Extract the [x, y] coordinate from the center of the cell holding the provided text.  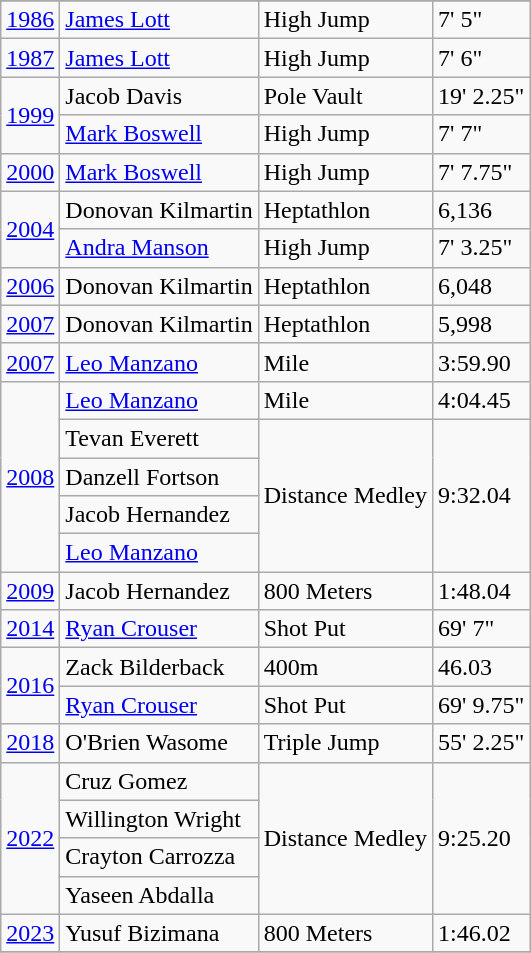
1986 [30, 20]
5,998 [482, 324]
Jacob Davis [159, 96]
Zack Bilderback [159, 667]
7' 3.25" [482, 248]
2023 [30, 933]
Danzell Fortson [159, 477]
Triple Jump [345, 743]
2006 [30, 286]
19' 2.25" [482, 96]
55' 2.25" [482, 743]
Andra Manson [159, 248]
Yusuf Bizimana [159, 933]
Willington Wright [159, 819]
69' 7" [482, 629]
7' 7.75" [482, 172]
2000 [30, 172]
O'Brien Wasome [159, 743]
1:48.04 [482, 591]
1987 [30, 58]
1:46.02 [482, 933]
Tevan Everett [159, 438]
7' 7" [482, 134]
1999 [30, 115]
Yaseen Abdalla [159, 895]
Cruz Gomez [159, 781]
7' 5" [482, 20]
2018 [30, 743]
9:32.04 [482, 495]
2022 [30, 838]
2004 [30, 229]
2008 [30, 476]
69' 9.75" [482, 705]
400m [345, 667]
Crayton Carrozza [159, 857]
Pole Vault [345, 96]
9:25.20 [482, 838]
4:04.45 [482, 400]
2016 [30, 686]
3:59.90 [482, 362]
46.03 [482, 667]
2009 [30, 591]
7' 6" [482, 58]
6,048 [482, 286]
2014 [30, 629]
6,136 [482, 210]
